From the cell containing the given text, extract its center point as [x, y] coordinate. 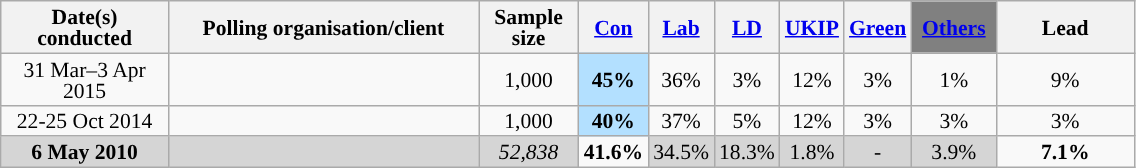
Polling organisation/client [323, 27]
Con [614, 27]
7.1% [1065, 152]
Sample size [528, 27]
UKIP [812, 27]
Green [878, 27]
41.6% [614, 152]
6 May 2010 [85, 152]
LD [747, 27]
1% [954, 79]
Lab [681, 27]
1.8% [812, 152]
3.9% [954, 152]
5% [747, 120]
22-25 Oct 2014 [85, 120]
9% [1065, 79]
18.3% [747, 152]
52,838 [528, 152]
36% [681, 79]
Lead [1065, 27]
40% [614, 120]
Date(s)conducted [85, 27]
31 Mar–3 Apr 2015 [85, 79]
Others [954, 27]
37% [681, 120]
34.5% [681, 152]
45% [614, 79]
- [878, 152]
